Determine the (X, Y) coordinate at the center of the cell enclosing the given text.  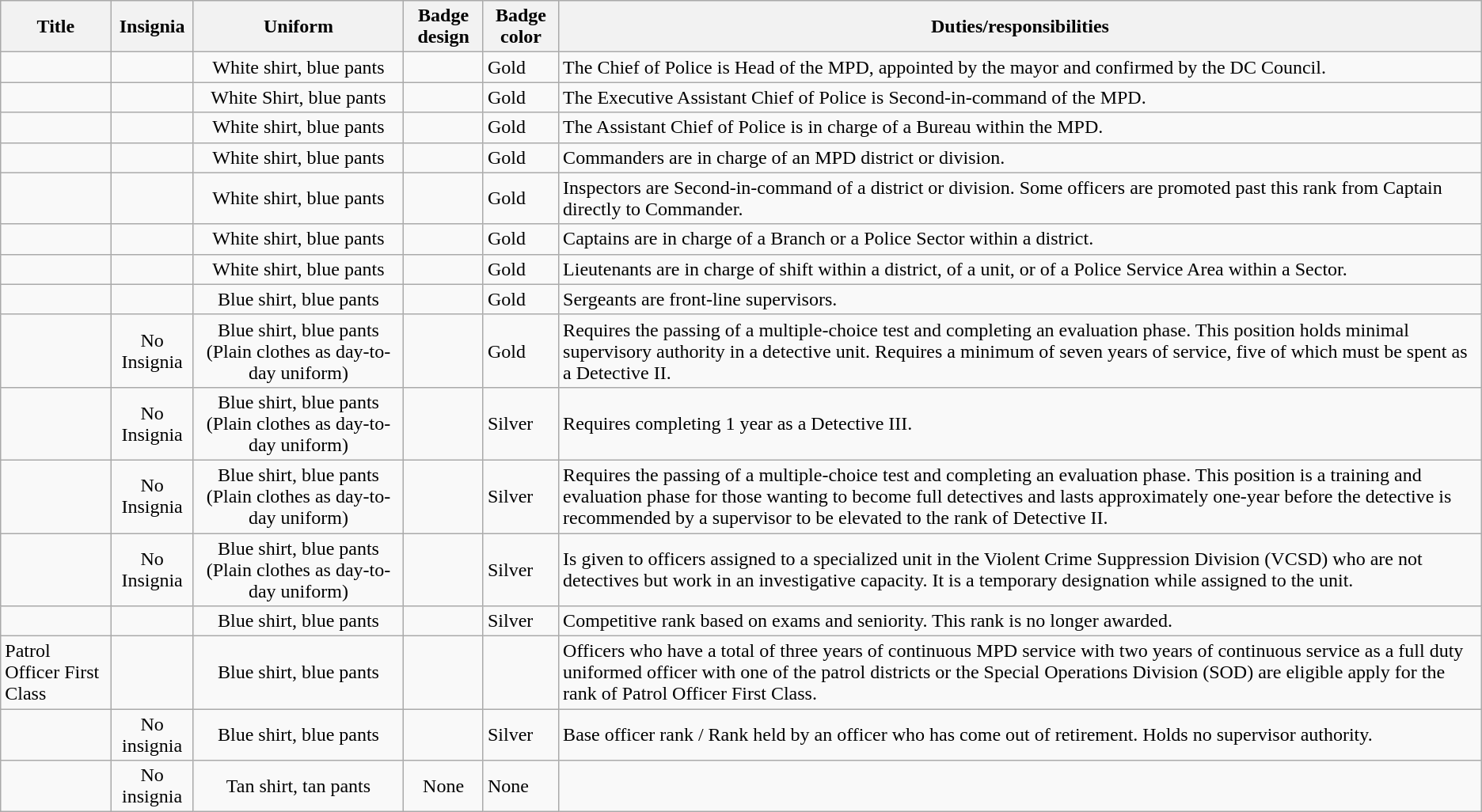
Uniform (298, 27)
White Shirt, blue pants (298, 97)
Requires completing 1 year as a Detective III. (1020, 423)
Lieutenants are in charge of shift within a district, of a unit, or of a Police Service Area within a Sector. (1020, 269)
Title (55, 27)
Tan shirt, tan pants (298, 787)
The Chief of Police is Head of the MPD, appointed by the mayor and confirmed by the DC Council. (1020, 67)
Sergeants are front-line supervisors. (1020, 299)
Captains are in charge of a Branch or a Police Sector within a district. (1020, 239)
Patrol Officer First Class (55, 673)
Commanders are in charge of an MPD district or division. (1020, 157)
Insignia (152, 27)
Base officer rank / Rank held by an officer who has come out of retirement. Holds no supervisor authority. (1020, 734)
Inspectors are Second-in-command of a district or division. Some officers are promoted past this rank from Captain directly to Commander. (1020, 198)
Badge design (443, 27)
The Assistant Chief of Police is in charge of a Bureau within the MPD. (1020, 127)
Competitive rank based on exams and seniority. This rank is no longer awarded. (1020, 621)
Duties/responsibilities (1020, 27)
The Executive Assistant Chief of Police is Second-in-command of the MPD. (1020, 97)
Badge color (521, 27)
